Provide the (X, Y) coordinate of the cell's center where the given text is located.  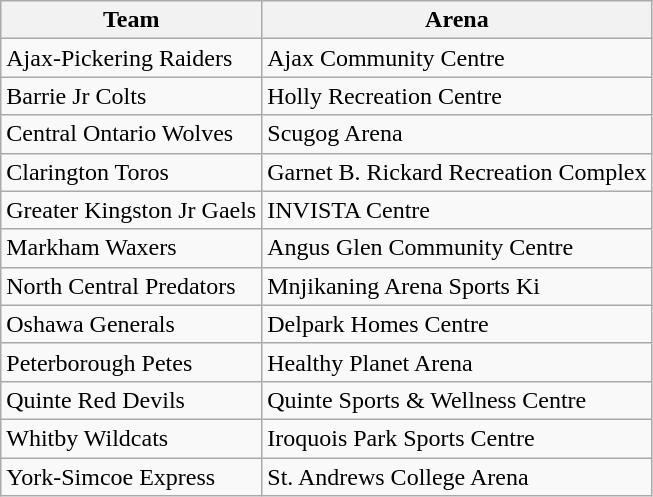
Peterborough Petes (132, 362)
Scugog Arena (457, 134)
Greater Kingston Jr Gaels (132, 210)
Quinte Red Devils (132, 400)
North Central Predators (132, 286)
Ajax Community Centre (457, 58)
York-Simcoe Express (132, 477)
Arena (457, 20)
Angus Glen Community Centre (457, 248)
St. Andrews College Arena (457, 477)
INVISTA Centre (457, 210)
Ajax-Pickering Raiders (132, 58)
Iroquois Park Sports Centre (457, 438)
Central Ontario Wolves (132, 134)
Holly Recreation Centre (457, 96)
Garnet B. Rickard Recreation Complex (457, 172)
Healthy Planet Arena (457, 362)
Oshawa Generals (132, 324)
Whitby Wildcats (132, 438)
Quinte Sports & Wellness Centre (457, 400)
Mnjikaning Arena Sports Ki (457, 286)
Clarington Toros (132, 172)
Markham Waxers (132, 248)
Delpark Homes Centre (457, 324)
Team (132, 20)
Barrie Jr Colts (132, 96)
